Detect which cell encompasses the target text, then output its (X, Y) center coordinate. 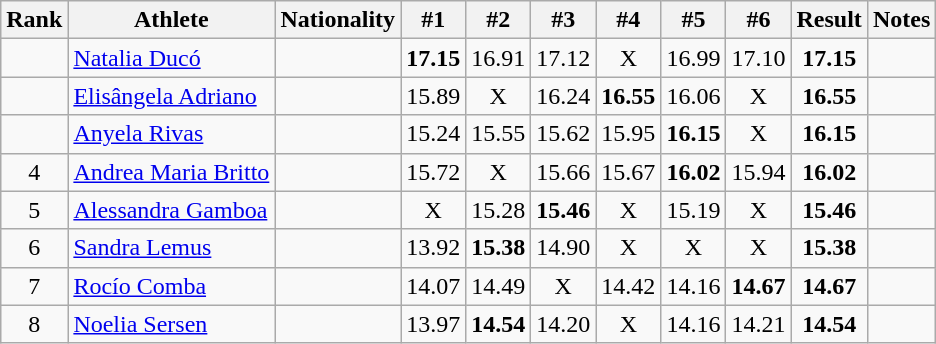
5 (34, 210)
14.90 (564, 248)
4 (34, 172)
14.20 (564, 324)
Nationality (338, 20)
Alessandra Gamboa (172, 210)
Result (829, 20)
15.19 (694, 210)
Athlete (172, 20)
Rank (34, 20)
Rocío Comba (172, 286)
15.55 (498, 134)
15.67 (628, 172)
16.24 (564, 96)
15.62 (564, 134)
#4 (628, 20)
14.42 (628, 286)
14.49 (498, 286)
17.12 (564, 58)
8 (34, 324)
15.72 (434, 172)
#3 (564, 20)
Natalia Ducó (172, 58)
16.06 (694, 96)
Andrea Maria Britto (172, 172)
15.24 (434, 134)
6 (34, 248)
17.10 (758, 58)
Elisângela Adriano (172, 96)
#2 (498, 20)
7 (34, 286)
15.89 (434, 96)
15.94 (758, 172)
#5 (694, 20)
15.66 (564, 172)
Anyela Rivas (172, 134)
Noelia Sersen (172, 324)
Sandra Lemus (172, 248)
16.91 (498, 58)
16.99 (694, 58)
Notes (901, 20)
13.92 (434, 248)
15.95 (628, 134)
15.28 (498, 210)
#6 (758, 20)
#1 (434, 20)
14.21 (758, 324)
14.07 (434, 286)
13.97 (434, 324)
